From the cell containing the given text, extract its center point as [x, y] coordinate. 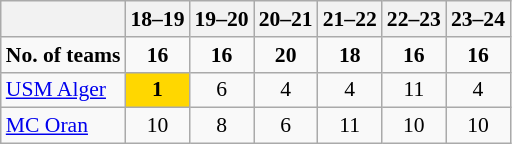
20 [286, 55]
1 [157, 90]
8 [221, 126]
No. of teams [64, 55]
19–20 [221, 19]
21–22 [350, 19]
USM Alger [64, 90]
18 [350, 55]
MC Oran [64, 126]
23–24 [478, 19]
18–19 [157, 19]
20–21 [286, 19]
22–23 [414, 19]
